Provide the [x, y] coordinate of the cell's center where the given text is located.  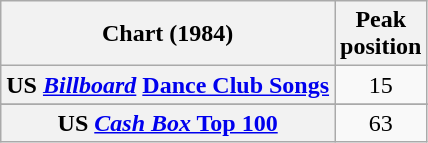
15 [381, 85]
US Billboard Dance Club Songs [168, 85]
Peakposition [381, 34]
Chart (1984) [168, 34]
63 [381, 123]
US Cash Box Top 100 [168, 123]
